Return [X, Y] of the center of cell containing provided text 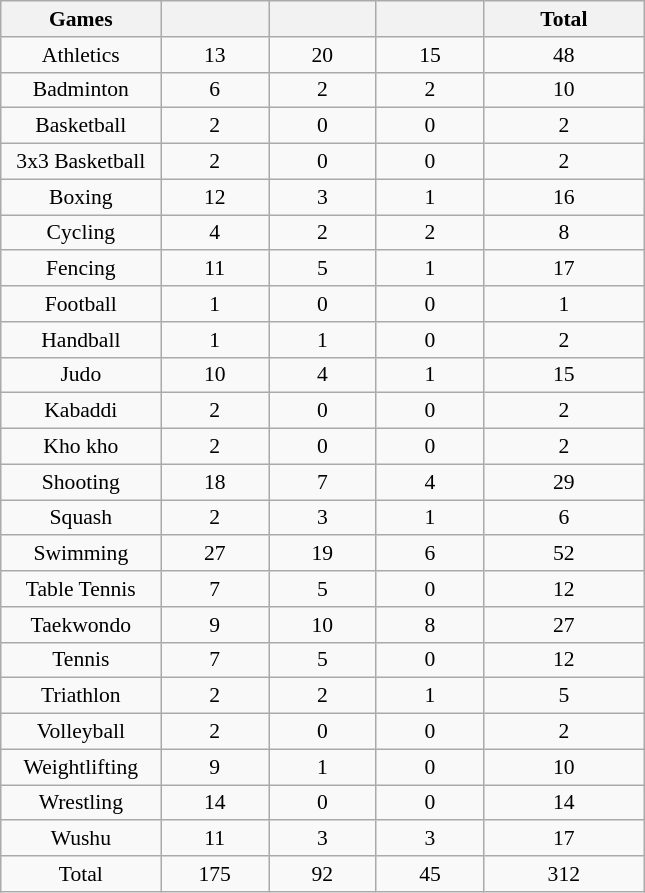
Kabaddi [81, 411]
13 [215, 55]
Volleyball [81, 732]
16 [564, 197]
Shooting [81, 482]
29 [564, 482]
Basketball [81, 126]
Tennis [81, 660]
19 [322, 554]
Wushu [81, 839]
20 [322, 55]
Taekwondo [81, 625]
Athletics [81, 55]
18 [215, 482]
Triathlon [81, 696]
Handball [81, 340]
3x3 Basketball [81, 162]
Table Tennis [81, 589]
Squash [81, 518]
Weightlifting [81, 767]
Games [81, 19]
48 [564, 55]
312 [564, 874]
Boxing [81, 197]
45 [430, 874]
Kho kho [81, 447]
Judo [81, 375]
175 [215, 874]
52 [564, 554]
Badminton [81, 90]
Swimming [81, 554]
92 [322, 874]
Football [81, 304]
Fencing [81, 269]
Cycling [81, 233]
Wrestling [81, 803]
